Return the (x, y) coordinate for the center point of the cell that contains the specified text.  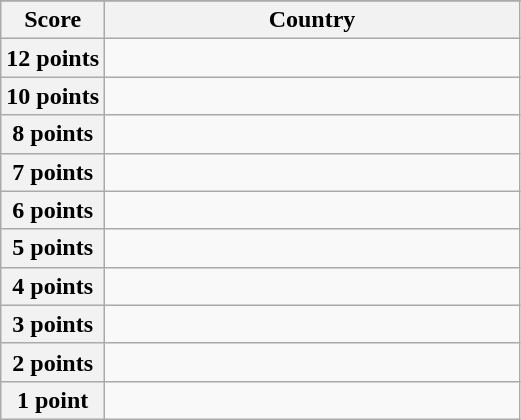
8 points (53, 134)
4 points (53, 286)
6 points (53, 210)
5 points (53, 248)
Country (312, 20)
12 points (53, 58)
3 points (53, 324)
1 point (53, 400)
7 points (53, 172)
10 points (53, 96)
2 points (53, 362)
Score (53, 20)
